Output the (X, Y) coordinate of the center of the cell containing the given text.  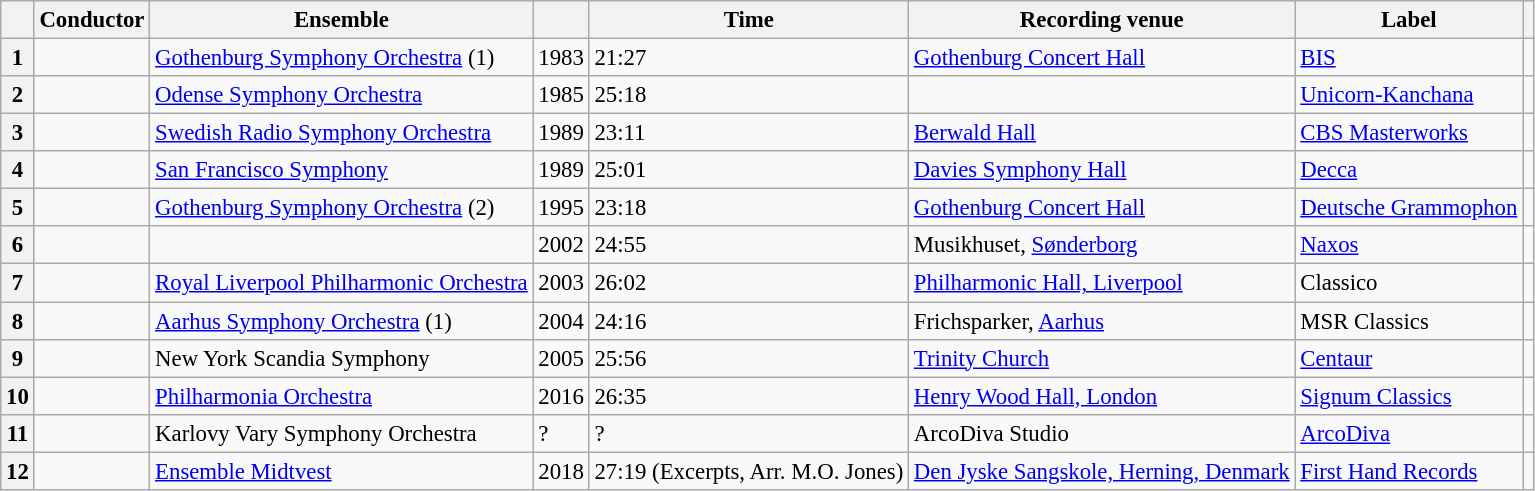
5 (18, 208)
Deutsche Grammophon (1409, 208)
Aarhus Symphony Orchestra (1) (342, 321)
26:02 (748, 283)
2003 (561, 283)
2 (18, 95)
Ensemble Midtvest (342, 471)
1985 (561, 95)
25:18 (748, 95)
2016 (561, 396)
7 (18, 283)
27:19 (Excerpts, Arr. M.O. Jones) (748, 471)
21:27 (748, 58)
First Hand Records (1409, 471)
BIS (1409, 58)
ArcoDiva Studio (1102, 433)
2005 (561, 358)
10 (18, 396)
Frichsparker, Aarhus (1102, 321)
Karlovy Vary Symphony Orchestra (342, 433)
CBS Masterworks (1409, 133)
Gothenburg Symphony Orchestra (2) (342, 208)
Ensemble (342, 20)
Conductor (92, 20)
2004 (561, 321)
Musikhuset, Sønderborg (1102, 245)
Unicorn-Kanchana (1409, 95)
24:55 (748, 245)
Den Jyske Sangskole, Herning, Denmark (1102, 471)
Classico (1409, 283)
12 (18, 471)
New York Scandia Symphony (342, 358)
ArcoDiva (1409, 433)
Berwald Hall (1102, 133)
25:01 (748, 170)
MSR Classics (1409, 321)
Naxos (1409, 245)
Philharmonic Hall, Liverpool (1102, 283)
2002 (561, 245)
Henry Wood Hall, London (1102, 396)
2018 (561, 471)
11 (18, 433)
Royal Liverpool Philharmonic Orchestra (342, 283)
4 (18, 170)
25:56 (748, 358)
1 (18, 58)
Label (1409, 20)
23:18 (748, 208)
Trinity Church (1102, 358)
1983 (561, 58)
Time (748, 20)
Philharmonia Orchestra (342, 396)
9 (18, 358)
8 (18, 321)
Decca (1409, 170)
Recording venue (1102, 20)
3 (18, 133)
24:16 (748, 321)
1995 (561, 208)
6 (18, 245)
San Francisco Symphony (342, 170)
Gothenburg Symphony Orchestra (1) (342, 58)
Signum Classics (1409, 396)
Davies Symphony Hall (1102, 170)
Odense Symphony Orchestra (342, 95)
Centaur (1409, 358)
Swedish Radio Symphony Orchestra (342, 133)
23:11 (748, 133)
26:35 (748, 396)
